Detect which cell encompasses the target text, then output its (x, y) center coordinate. 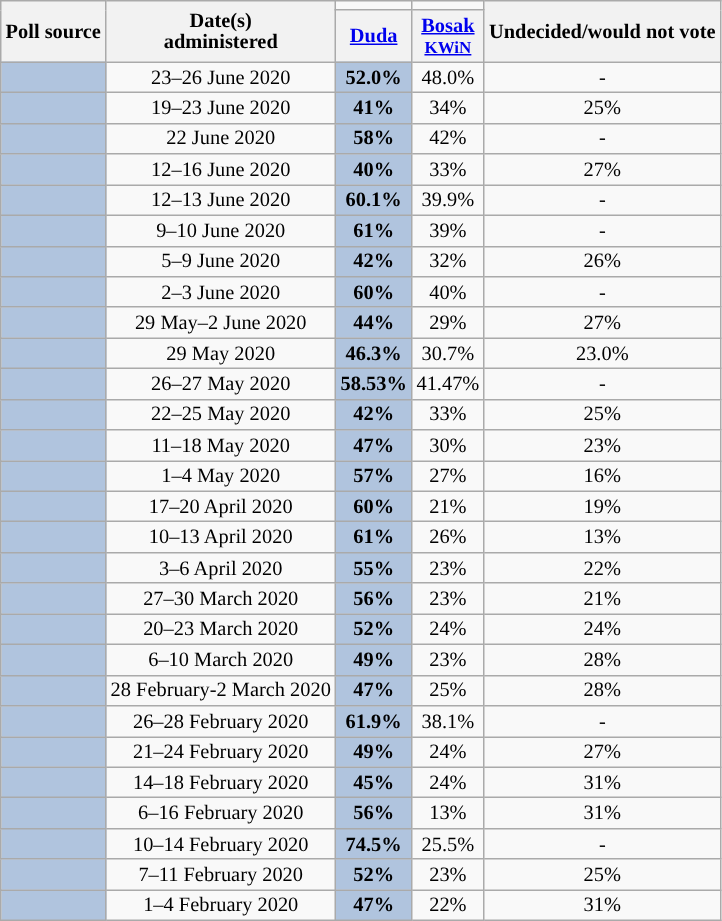
BosakKWiN (448, 36)
48.0% (448, 78)
9–10 June 2020 (221, 230)
22–25 May 2020 (221, 414)
32% (448, 262)
Undecided/would not vote (602, 30)
58.53% (374, 384)
19–23 June 2020 (221, 108)
2–3 June 2020 (221, 292)
26–28 February 2020 (221, 720)
6–16 February 2020 (221, 812)
Date(s)administered (221, 30)
20–23 March 2020 (221, 628)
11–18 May 2020 (221, 446)
58% (374, 138)
29 May 2020 (221, 354)
19% (602, 506)
26–27 May 2020 (221, 384)
1–4 February 2020 (221, 904)
27–30 March 2020 (221, 598)
Duda (374, 36)
45% (374, 782)
7–11 February 2020 (221, 874)
23–26 June 2020 (221, 78)
23.0% (602, 354)
41.47% (448, 384)
57% (374, 476)
16% (602, 476)
39% (448, 230)
28 February-2 March 2020 (221, 690)
25.5% (448, 844)
Poll source (54, 30)
46.3% (374, 354)
22 June 2020 (221, 138)
74.5% (374, 844)
10–14 February 2020 (221, 844)
12–16 June 2020 (221, 170)
12–13 June 2020 (221, 200)
39.9% (448, 200)
5–9 June 2020 (221, 262)
1–4 May 2020 (221, 476)
30% (448, 446)
10–13 April 2020 (221, 538)
38.1% (448, 720)
34% (448, 108)
29% (448, 322)
3–6 April 2020 (221, 568)
61.9% (374, 720)
60.1% (374, 200)
41% (374, 108)
29 May–2 June 2020 (221, 322)
14–18 February 2020 (221, 782)
6–10 March 2020 (221, 660)
44% (374, 322)
52.0% (374, 78)
17–20 April 2020 (221, 506)
21–24 February 2020 (221, 752)
55% (374, 568)
30.7% (448, 354)
